From the cell containing the given text, extract its center point as [x, y] coordinate. 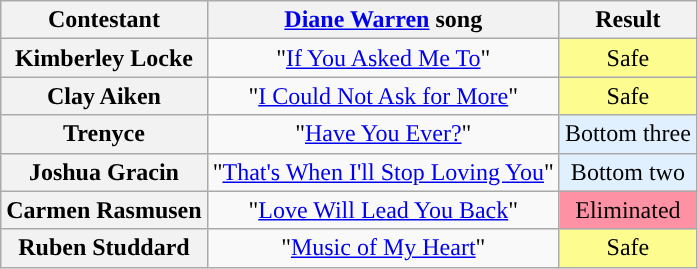
Eliminated [628, 210]
Clay Aiken [104, 96]
Contestant [104, 20]
Kimberley Locke [104, 58]
"If You Asked Me To" [383, 58]
"I Could Not Ask for More" [383, 96]
"That's When I'll Stop Loving You" [383, 172]
"Music of My Heart" [383, 248]
Ruben Studdard [104, 248]
Diane Warren song [383, 20]
"Love Will Lead You Back" [383, 210]
"Have You Ever?" [383, 134]
Trenyce [104, 134]
Result [628, 20]
Bottom three [628, 134]
Joshua Gracin [104, 172]
Bottom two [628, 172]
Carmen Rasmusen [104, 210]
